Search for the cell housing the specified text and yield its (X, Y) center coordinate. 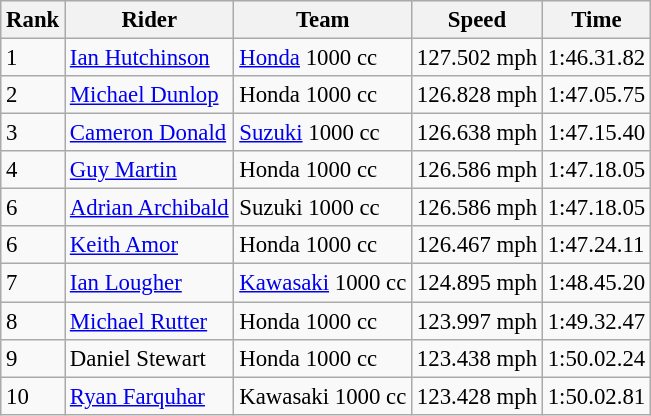
1:47.24.11 (596, 245)
Keith Amor (150, 245)
1:46.31.82 (596, 58)
7 (33, 283)
8 (33, 321)
9 (33, 358)
1:50.02.24 (596, 358)
1:49.32.47 (596, 321)
2 (33, 95)
Rider (150, 20)
126.828 mph (478, 95)
123.428 mph (478, 396)
Adrian Archibald (150, 208)
Team (323, 20)
127.502 mph (478, 58)
1 (33, 58)
124.895 mph (478, 283)
Michael Rutter (150, 321)
3 (33, 133)
1:47.05.75 (596, 95)
Time (596, 20)
126.638 mph (478, 133)
126.467 mph (478, 245)
Daniel Stewart (150, 358)
Michael Dunlop (150, 95)
Ian Lougher (150, 283)
Ian Hutchinson (150, 58)
Ryan Farquhar (150, 396)
10 (33, 396)
123.438 mph (478, 358)
1:48.45.20 (596, 283)
Speed (478, 20)
Rank (33, 20)
Guy Martin (150, 170)
1:47.15.40 (596, 133)
Cameron Donald (150, 133)
123.997 mph (478, 321)
1:50.02.81 (596, 396)
4 (33, 170)
